Search for the cell housing the specified text and yield its (x, y) center coordinate. 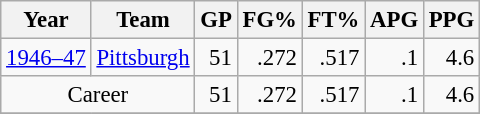
FG% (270, 20)
Team (143, 20)
FT% (334, 20)
Year (46, 20)
APG (394, 20)
Pittsburgh (143, 58)
PPG (451, 20)
GP (216, 20)
Career (98, 95)
1946–47 (46, 58)
